Determine the [x, y] coordinate at the center of the cell enclosing the given text.  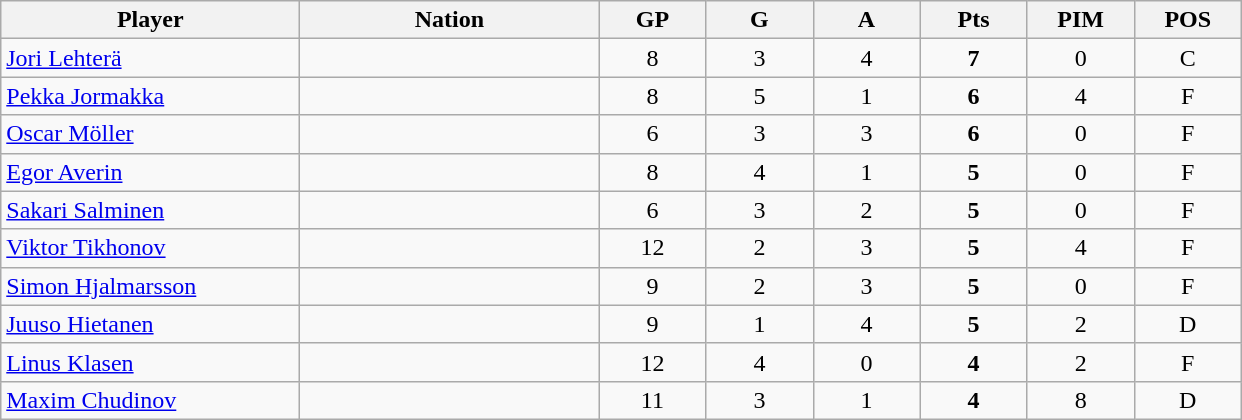
C [1188, 58]
Pekka Jormakka [150, 96]
Maxim Chudinov [150, 400]
PIM [1080, 20]
Jori Lehterä [150, 58]
POS [1188, 20]
Nation [450, 20]
GP [652, 20]
G [760, 20]
Egor Averin [150, 172]
7 [974, 58]
Juuso Hietanen [150, 324]
Simon Hjalmarsson [150, 286]
Sakari Salminen [150, 210]
11 [652, 400]
A [866, 20]
Player [150, 20]
Oscar Möller [150, 134]
Pts [974, 20]
Viktor Tikhonov [150, 248]
Linus Klasen [150, 362]
